Scan for the cell matching the given text and deliver its [x, y] coordinate at center. 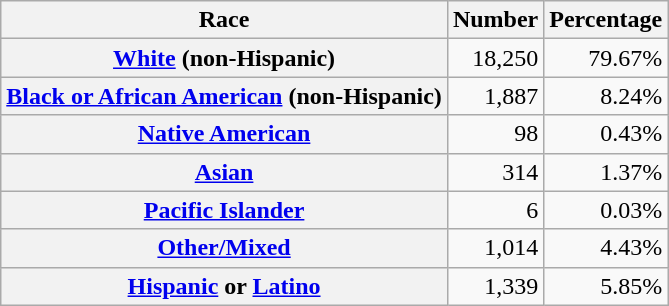
1,887 [495, 96]
Percentage [606, 20]
White (non-Hispanic) [224, 58]
Number [495, 20]
0.03% [606, 210]
1,014 [495, 248]
79.67% [606, 58]
Race [224, 20]
4.43% [606, 248]
Hispanic or Latino [224, 286]
Native American [224, 134]
Other/Mixed [224, 248]
6 [495, 210]
1,339 [495, 286]
Pacific Islander [224, 210]
5.85% [606, 286]
1.37% [606, 172]
314 [495, 172]
98 [495, 134]
18,250 [495, 58]
Black or African American (non-Hispanic) [224, 96]
Asian [224, 172]
0.43% [606, 134]
8.24% [606, 96]
